For the text-containing cell, return its midpoint in [X, Y] coordinate format. 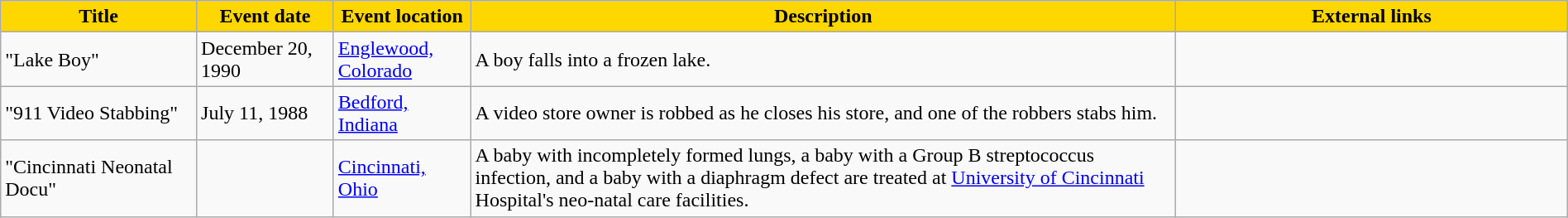
Englewood, Colorado [402, 60]
"911 Video Stabbing" [99, 113]
Title [99, 17]
A boy falls into a frozen lake. [824, 60]
Description [824, 17]
July 11, 1988 [265, 113]
A video store owner is robbed as he closes his store, and one of the robbers stabs him. [824, 113]
External links [1372, 17]
Cincinnati, Ohio [402, 178]
December 20, 1990 [265, 60]
"Cincinnati Neonatal Docu" [99, 178]
"Lake Boy" [99, 60]
Event location [402, 17]
Event date [265, 17]
Bedford, Indiana [402, 113]
